Capture the cell that displays the provided text and extract its (X, Y) central coordinate. 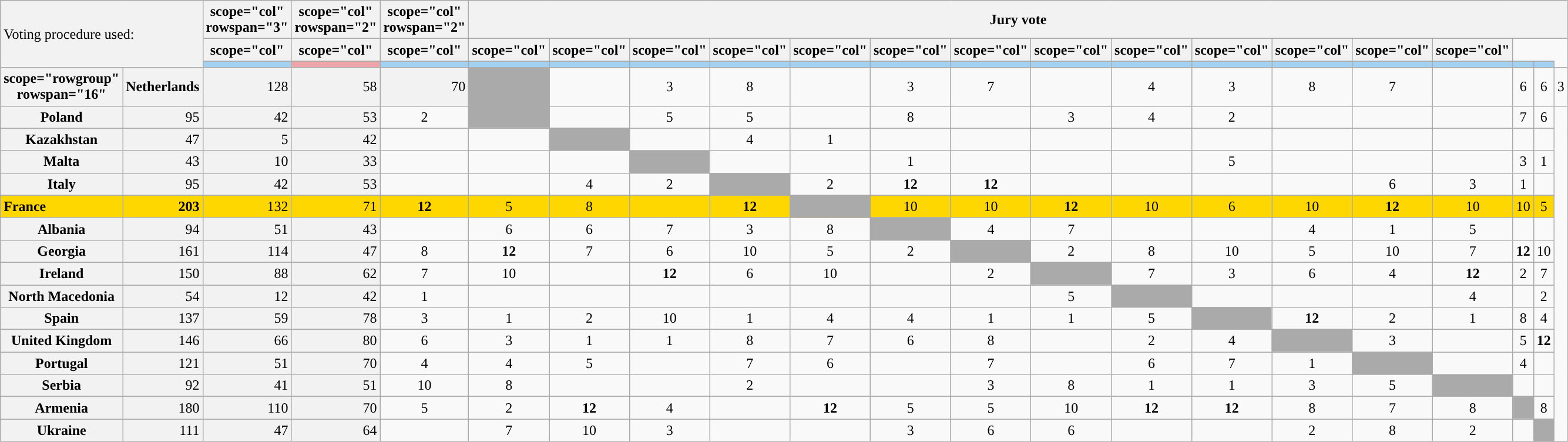
United Kingdom (62, 341)
Serbia (62, 386)
59 (247, 319)
66 (247, 341)
Ireland (62, 273)
41 (247, 386)
88 (247, 273)
203 (163, 206)
161 (163, 251)
132 (247, 206)
58 (336, 87)
94 (163, 229)
Poland (62, 117)
64 (336, 430)
146 (163, 341)
Spain (62, 319)
92 (163, 386)
150 (163, 273)
78 (336, 319)
Kazakhstan (62, 139)
France (62, 206)
Jury vote (1018, 20)
North Macedonia (62, 296)
114 (247, 251)
scope="rowgroup" rowspan="16" (62, 87)
80 (336, 341)
Italy (62, 184)
Malta (62, 162)
Netherlands (163, 87)
54 (163, 296)
Portugal (62, 363)
Ukraine (62, 430)
128 (247, 87)
62 (336, 273)
Voting procedure used: (102, 34)
180 (163, 408)
121 (163, 363)
33 (336, 162)
110 (247, 408)
scope="col" rowspan="3" (247, 20)
Armenia (62, 408)
71 (336, 206)
Albania (62, 229)
Georgia (62, 251)
137 (163, 319)
111 (163, 430)
